Output the [x, y] coordinate of the center of the cell containing the given text.  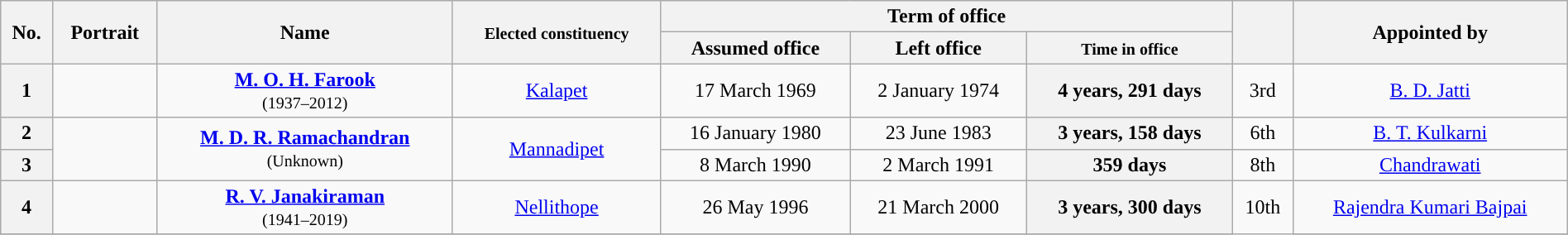
6th [1264, 133]
No. [26, 32]
3 years, 158 days [1130, 133]
3 years, 300 days [1130, 207]
16 January 1980 [756, 133]
2 March 1991 [938, 165]
4 years, 291 days [1130, 91]
Appointed by [1430, 32]
Assumed office [756, 48]
Left office [938, 48]
Mannadipet [556, 149]
Kalapet [556, 91]
1 [26, 91]
B. T. Kulkarni [1430, 133]
21 March 2000 [938, 207]
23 June 1983 [938, 133]
Term of office [947, 17]
Elected constituency [556, 32]
8th [1264, 165]
4 [26, 207]
Chandrawati [1430, 165]
359 days [1130, 165]
3rd [1264, 91]
B. D. Jatti [1430, 91]
8 March 1990 [756, 165]
Nellithope [556, 207]
Time in office [1130, 48]
17 March 1969 [756, 91]
26 May 1996 [756, 207]
M. D. R. Ramachandran(Unknown) [304, 149]
M. O. H. Farook(1937–2012) [304, 91]
Name [304, 32]
2 January 1974 [938, 91]
Rajendra Kumari Bajpai [1430, 207]
R. V. Janakiraman(1941–2019) [304, 207]
10th [1264, 207]
Portrait [104, 32]
3 [26, 165]
2 [26, 133]
